Return [X, Y] of the center of cell containing provided text 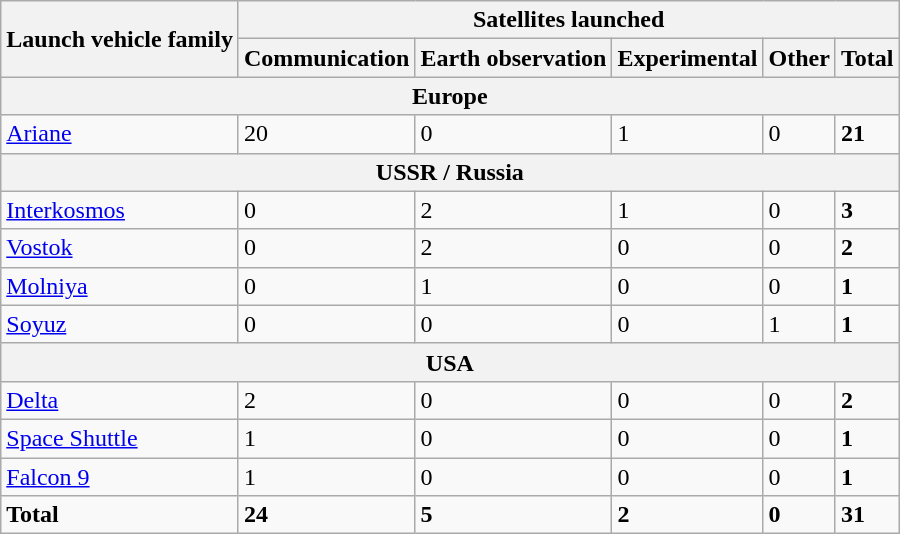
USSR / Russia [450, 172]
24 [326, 515]
5 [514, 515]
Other [799, 58]
Europe [450, 96]
Falcon 9 [120, 477]
Launch vehicle family [120, 39]
Vostok [120, 248]
Earth observation [514, 58]
Space Shuttle [120, 438]
Ariane [120, 134]
Soyuz [120, 324]
Delta [120, 400]
Molniya [120, 286]
Satellites launched [568, 20]
USA [450, 362]
Communication [326, 58]
Interkosmos [120, 210]
3 [867, 210]
31 [867, 515]
20 [326, 134]
Experimental [688, 58]
21 [867, 134]
